Extract the [x, y] coordinate from the center of the cell holding the provided text.  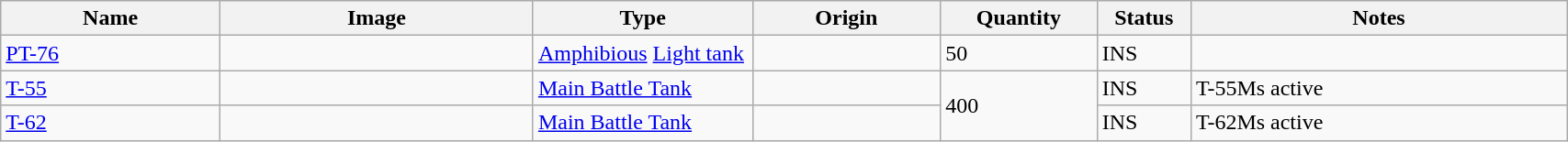
50 [1019, 53]
T-55Ms active [1378, 88]
Origin [847, 18]
T-62 [110, 123]
400 [1019, 105]
Notes [1378, 18]
T-62Ms active [1378, 123]
Type [643, 18]
Image [377, 18]
T-55 [110, 88]
Status [1144, 18]
Amphibious Light tank [643, 53]
Name [110, 18]
PT-76 [110, 53]
Quantity [1019, 18]
